Search for the cell housing the specified text and yield its (X, Y) center coordinate. 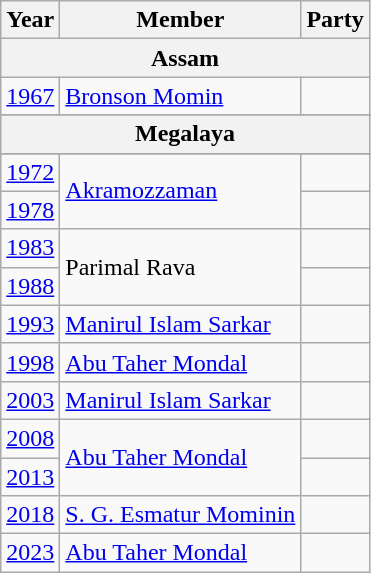
1967 (30, 96)
Assam (186, 58)
Megalaya (186, 134)
S. G. Esmatur Mominin (180, 515)
2023 (30, 553)
2008 (30, 438)
1972 (30, 172)
Year (30, 20)
2013 (30, 477)
Akramozzaman (180, 191)
2003 (30, 400)
Party (335, 20)
1998 (30, 362)
Parimal Rava (180, 267)
1988 (30, 286)
Member (180, 20)
Bronson Momin (180, 96)
1993 (30, 324)
2018 (30, 515)
1983 (30, 248)
1978 (30, 210)
